Detect which cell encompasses the target text, then output its [X, Y] center coordinate. 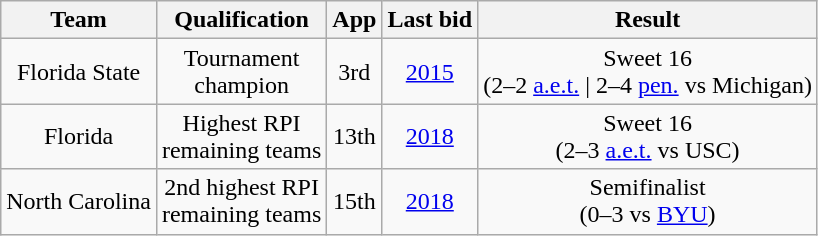
Sweet 16(2–3 a.e.t. vs USC) [648, 136]
Semifinalist(0–3 vs BYU) [648, 202]
Qualification [241, 20]
Sweet 16(2–2 a.e.t. | 2–4 pen. vs Michigan) [648, 72]
App [354, 20]
Florida [79, 136]
3rd [354, 72]
2015 [430, 72]
Highest RPIremaining teams [241, 136]
15th [354, 202]
Team [79, 20]
13th [354, 136]
2nd highest RPIremaining teams [241, 202]
Last bid [430, 20]
Result [648, 20]
Tournamentchampion [241, 72]
North Carolina [79, 202]
Florida State [79, 72]
